Pinpoint the cell where the given text exists, returning its (x, y) midpoint coordinate. 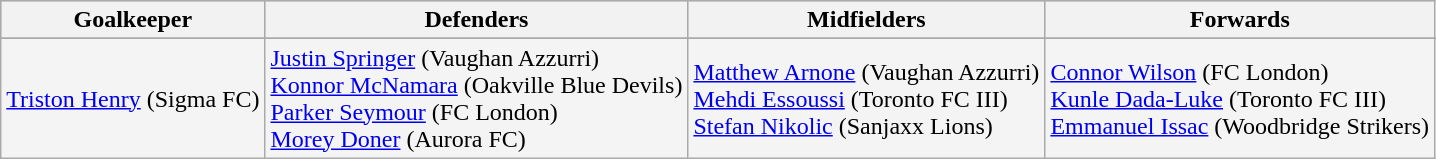
Midfielders (866, 20)
Justin Springer (Vaughan Azzurri)Konnor McNamara (Oakville Blue Devils)Parker Seymour (FC London)Morey Doner (Aurora FC) (476, 98)
Forwards (1240, 20)
Connor Wilson (FC London)Kunle Dada-Luke (Toronto FC III)Emmanuel Issac (Woodbridge Strikers) (1240, 98)
Goalkeeper (133, 20)
Defenders (476, 20)
Triston Henry (Sigma FC) (133, 98)
Matthew Arnone (Vaughan Azzurri)Mehdi Essoussi (Toronto FC III)Stefan Nikolic (Sanjaxx Lions) (866, 98)
